Find where the given text appears and provide that cell's center as (X, Y) coordinate. 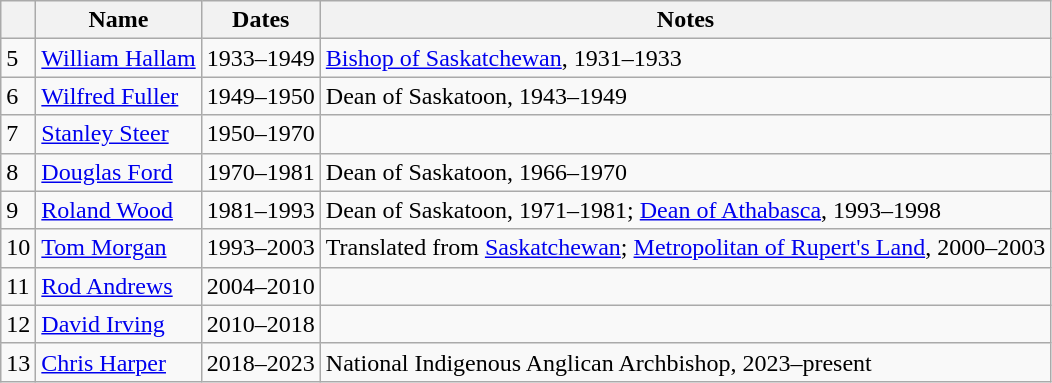
David Irving (118, 324)
1993–2003 (260, 248)
1970–1981 (260, 172)
8 (18, 172)
Dean of Saskatoon, 1971–1981; Dean of Athabasca, 1993–1998 (685, 210)
11 (18, 286)
Wilfred Fuller (118, 96)
Douglas Ford (118, 172)
Dean of Saskatoon, 1966–1970 (685, 172)
10 (18, 248)
1949–1950 (260, 96)
Notes (685, 20)
6 (18, 96)
2010–2018 (260, 324)
9 (18, 210)
1950–1970 (260, 134)
Roland Wood (118, 210)
Dates (260, 20)
Chris Harper (118, 362)
Bishop of Saskatchewan, 1931–1933 (685, 58)
William Hallam (118, 58)
Translated from Saskatchewan; Metropolitan of Rupert's Land, 2000–2003 (685, 248)
Stanley Steer (118, 134)
National Indigenous Anglican Archbishop, 2023–present (685, 362)
Dean of Saskatoon, 1943–1949 (685, 96)
13 (18, 362)
2004–2010 (260, 286)
1933–1949 (260, 58)
5 (18, 58)
Name (118, 20)
12 (18, 324)
Rod Andrews (118, 286)
Tom Morgan (118, 248)
2018–2023 (260, 362)
1981–1993 (260, 210)
7 (18, 134)
